Output the [x, y] coordinate of the center of the cell containing the given text.  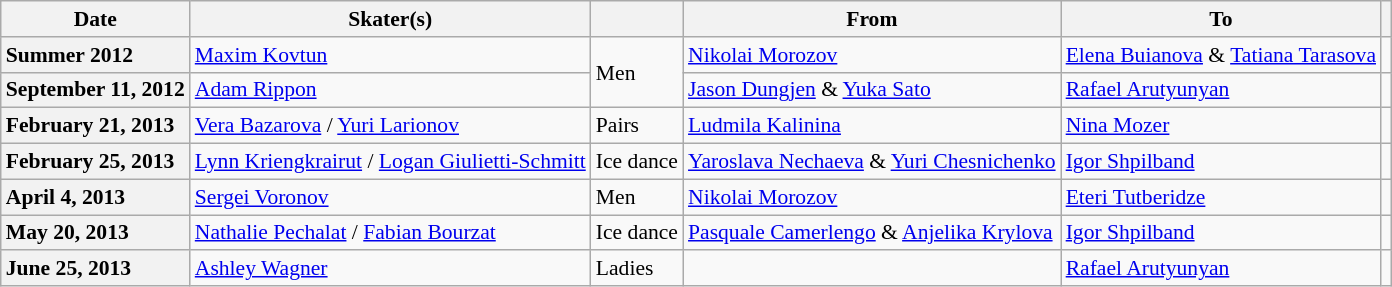
Adam Rippon [390, 90]
Lynn Kriengkrairut / Logan Giulietti-Schmitt [390, 162]
Date [96, 19]
Ladies [637, 269]
Ashley Wagner [390, 269]
February 25, 2013 [96, 162]
Pairs [637, 126]
September 11, 2012 [96, 90]
May 20, 2013 [96, 233]
Sergei Voronov [390, 197]
Jason Dungjen & Yuka Sato [872, 90]
Elena Buianova & Tatiana Tarasova [1221, 55]
Nathalie Pechalat / Fabian Bourzat [390, 233]
June 25, 2013 [96, 269]
Maxim Kovtun [390, 55]
Ludmila Kalinina [872, 126]
From [872, 19]
April 4, 2013 [96, 197]
Vera Bazarova / Yuri Larionov [390, 126]
To [1221, 19]
Summer 2012 [96, 55]
Pasquale Camerlengo & Anjelika Krylova [872, 233]
Yaroslava Nechaeva & Yuri Chesnichenko [872, 162]
Skater(s) [390, 19]
Nina Mozer [1221, 126]
February 21, 2013 [96, 126]
Eteri Tutberidze [1221, 197]
